Locate the cell with the specified text and output its (X, Y) center coordinate. 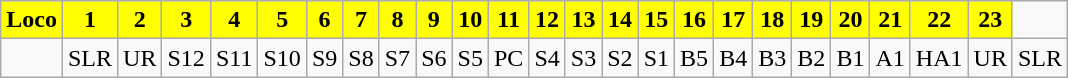
S1 (656, 58)
S12 (186, 58)
S8 (361, 58)
5 (282, 20)
B2 (812, 58)
2 (140, 20)
19 (812, 20)
HA1 (939, 58)
9 (434, 20)
1 (90, 20)
S6 (434, 58)
12 (547, 20)
B1 (850, 58)
14 (620, 20)
Loco (32, 20)
B4 (734, 58)
6 (324, 20)
20 (850, 20)
B3 (772, 58)
B5 (694, 58)
S11 (234, 58)
S10 (282, 58)
8 (397, 20)
17 (734, 20)
23 (990, 20)
21 (890, 20)
22 (939, 20)
10 (470, 20)
S2 (620, 58)
PC (508, 58)
7 (361, 20)
3 (186, 20)
S7 (397, 58)
15 (656, 20)
16 (694, 20)
11 (508, 20)
S9 (324, 58)
4 (234, 20)
S5 (470, 58)
13 (583, 20)
S4 (547, 58)
S3 (583, 58)
18 (772, 20)
A1 (890, 58)
